Scan for the cell matching the given text and deliver its [x, y] coordinate at center. 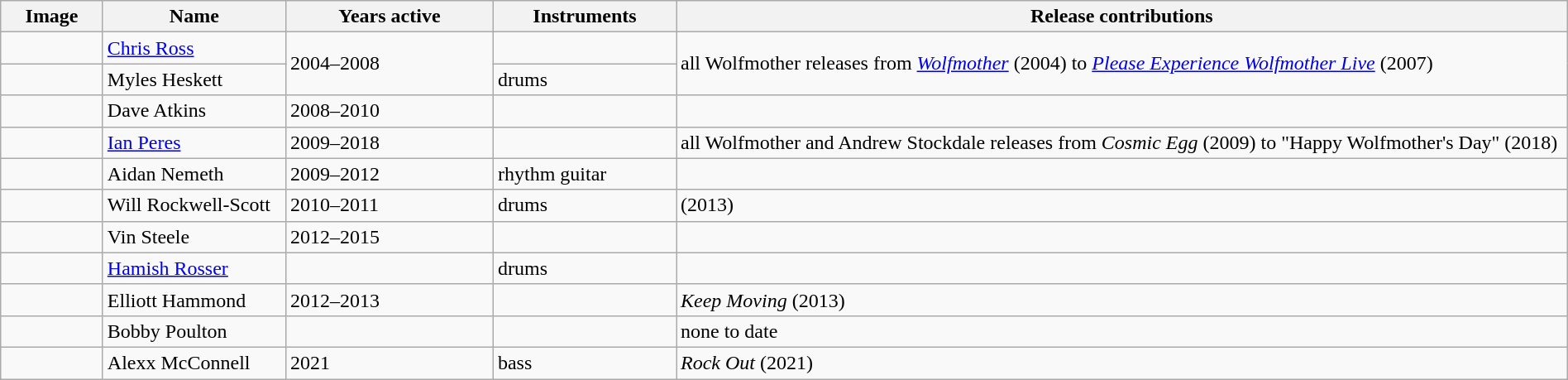
Keep Moving (2013) [1122, 300]
Release contributions [1122, 17]
Myles Heskett [194, 79]
2009–2018 [389, 142]
none to date [1122, 331]
Alexx McConnell [194, 363]
Aidan Nemeth [194, 174]
2012–2013 [389, 300]
all Wolfmother and Andrew Stockdale releases from Cosmic Egg (2009) to "Happy Wolfmother's Day" (2018) [1122, 142]
Rock Out (2021) [1122, 363]
Name [194, 17]
Ian Peres [194, 142]
Will Rockwell-Scott [194, 205]
bass [584, 363]
2010–2011 [389, 205]
Bobby Poulton [194, 331]
all Wolfmother releases from Wolfmother (2004) to Please Experience Wolfmother Live (2007) [1122, 64]
2021 [389, 363]
Vin Steele [194, 237]
Dave Atkins [194, 111]
Elliott Hammond [194, 300]
Years active [389, 17]
Hamish Rosser [194, 268]
(2013) [1122, 205]
rhythm guitar [584, 174]
2008–2010 [389, 111]
2004–2008 [389, 64]
2009–2012 [389, 174]
Instruments [584, 17]
2012–2015 [389, 237]
Chris Ross [194, 48]
Image [52, 17]
